For the text-containing cell, return its midpoint in (X, Y) coordinate format. 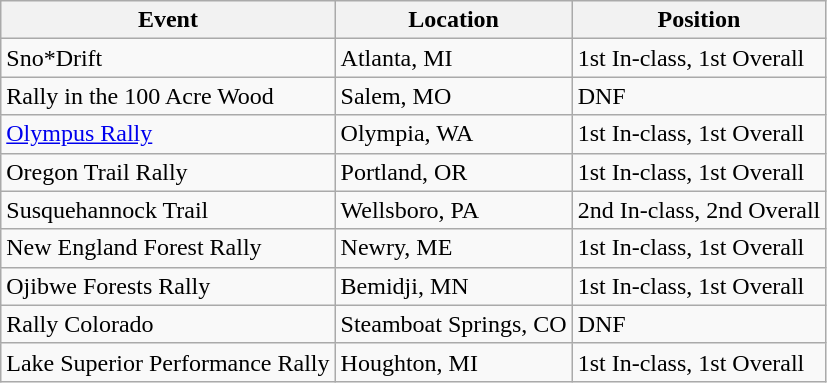
Oregon Trail Rally (168, 172)
Lake Superior Performance Rally (168, 362)
Bemidji, MN (454, 286)
Susquehannock Trail (168, 210)
Steamboat Springs, CO (454, 324)
2nd In-class, 2nd Overall (699, 210)
Houghton, MI (454, 362)
Sno*Drift (168, 58)
Olympus Rally (168, 134)
Rally Colorado (168, 324)
New England Forest Rally (168, 248)
Position (699, 20)
Wellsboro, PA (454, 210)
Salem, MO (454, 96)
Event (168, 20)
Olympia, WA (454, 134)
Newry, ME (454, 248)
Portland, OR (454, 172)
Rally in the 100 Acre Wood (168, 96)
Ojibwe Forests Rally (168, 286)
Location (454, 20)
Atlanta, MI (454, 58)
